Output the [x, y] coordinate of the center of the cell containing the given text.  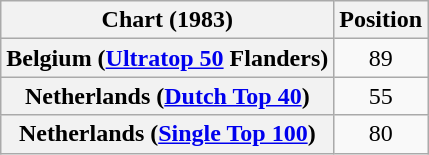
Netherlands (Single Top 100) [168, 134]
89 [381, 58]
Netherlands (Dutch Top 40) [168, 96]
Position [381, 20]
80 [381, 134]
Chart (1983) [168, 20]
55 [381, 96]
Belgium (Ultratop 50 Flanders) [168, 58]
